From the cell containing the given text, extract its center point as [X, Y] coordinate. 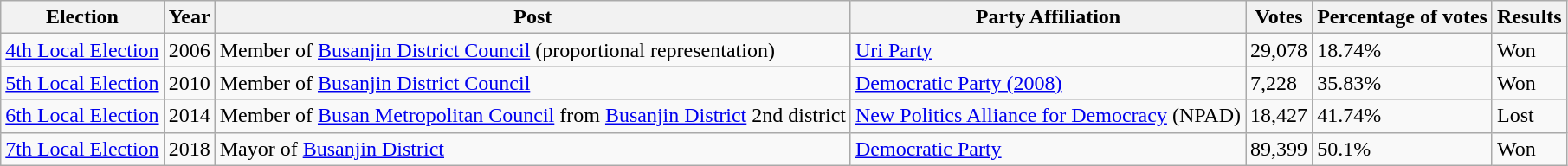
29,078 [1280, 50]
6th Local Election [82, 116]
2006 [189, 50]
Member of Busanjin District Council (proportional representation) [532, 50]
Percentage of votes [1403, 17]
18,427 [1280, 116]
7th Local Election [82, 149]
2018 [189, 149]
Democratic Party (2008) [1048, 83]
35.83% [1403, 83]
Member of Busanjin District Council [532, 83]
Mayor of Busanjin District [532, 149]
Lost [1529, 116]
Year [189, 17]
18.74% [1403, 50]
2010 [189, 83]
41.74% [1403, 116]
50.1% [1403, 149]
4th Local Election [82, 50]
89,399 [1280, 149]
Election [82, 17]
Party Affiliation [1048, 17]
New Politics Alliance for Democracy (NPAD) [1048, 116]
Democratic Party [1048, 149]
2014 [189, 116]
Member of Busan Metropolitan Council from Busanjin District 2nd district [532, 116]
5th Local Election [82, 83]
Results [1529, 17]
Votes [1280, 17]
7,228 [1280, 83]
Uri Party [1048, 50]
Post [532, 17]
